Identify which cell holds the provided text, then report its [X, Y] central coordinate. 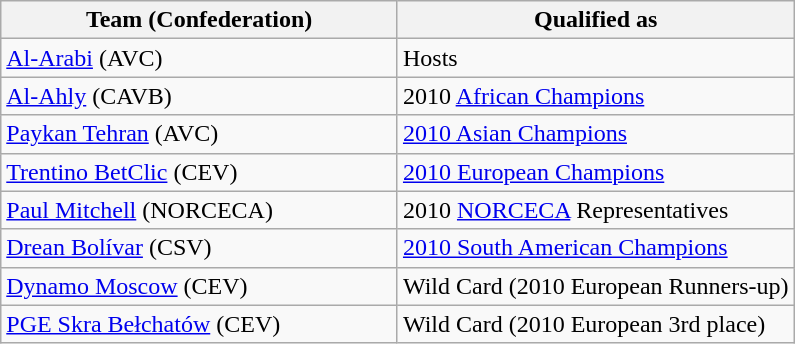
2010 European Champions [596, 172]
Dynamo Moscow (CEV) [200, 286]
Wild Card (2010 European Runners-up) [596, 286]
Qualified as [596, 20]
Paul Mitchell (NORCECA) [200, 210]
Trentino BetClic (CEV) [200, 172]
PGE Skra Bełchatów (CEV) [200, 324]
Hosts [596, 58]
2010 Asian Champions [596, 134]
Al-Ahly (CAVB) [200, 96]
2010 South American Champions [596, 248]
Al-Arabi (AVC) [200, 58]
Team (Confederation) [200, 20]
Wild Card (2010 European 3rd place) [596, 324]
2010 NORCECA Representatives [596, 210]
Paykan Tehran (AVC) [200, 134]
2010 African Champions [596, 96]
Drean Bolívar (CSV) [200, 248]
